Scan for the cell matching the given text and deliver its (X, Y) coordinate at center. 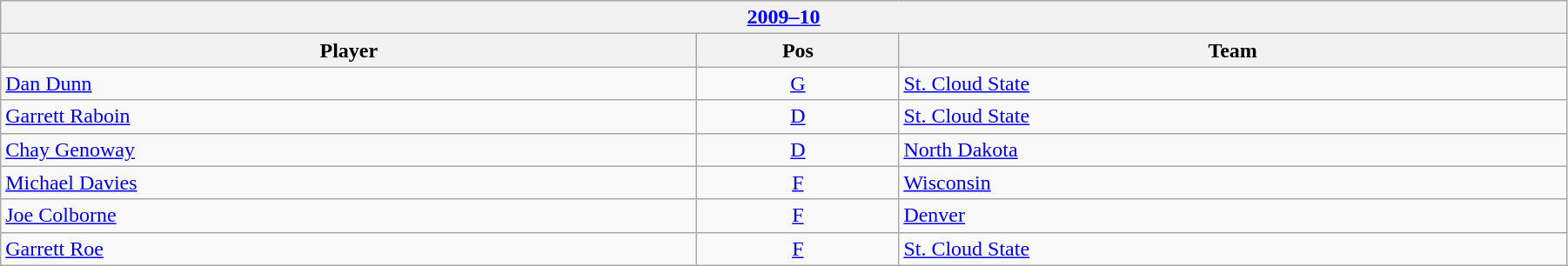
Garrett Roe (349, 249)
Denver (1233, 216)
Michael Davies (349, 183)
G (798, 83)
Dan Dunn (349, 83)
Garrett Raboin (349, 116)
North Dakota (1233, 150)
2009–10 (784, 17)
Pos (798, 50)
Joe Colborne (349, 216)
Wisconsin (1233, 183)
Player (349, 50)
Team (1233, 50)
Chay Genoway (349, 150)
